Pinpoint the cell where the given text exists, returning its [x, y] midpoint coordinate. 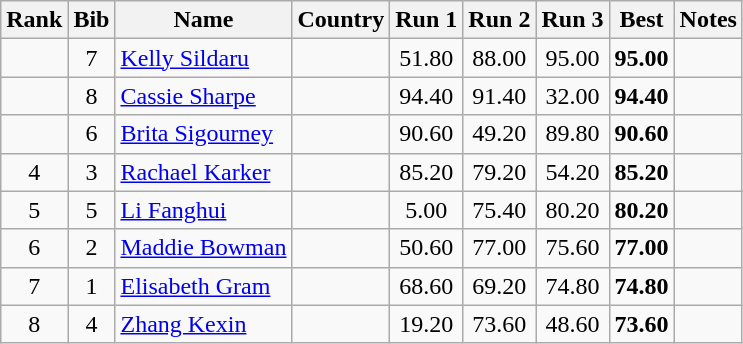
19.20 [426, 324]
48.60 [572, 324]
Run 1 [426, 20]
3 [92, 172]
Maddie Bowman [204, 248]
88.00 [500, 58]
89.80 [572, 134]
Best [642, 20]
75.40 [500, 210]
79.20 [500, 172]
Rachael Karker [204, 172]
Li Fanghui [204, 210]
Kelly Sildaru [204, 58]
32.00 [572, 96]
Elisabeth Gram [204, 286]
Bib [92, 20]
91.40 [500, 96]
Notes [708, 20]
Cassie Sharpe [204, 96]
1 [92, 286]
Rank [34, 20]
Country [341, 20]
75.60 [572, 248]
49.20 [500, 134]
50.60 [426, 248]
Run 3 [572, 20]
51.80 [426, 58]
68.60 [426, 286]
2 [92, 248]
69.20 [500, 286]
Run 2 [500, 20]
54.20 [572, 172]
Brita Sigourney [204, 134]
Zhang Kexin [204, 324]
5.00 [426, 210]
Name [204, 20]
